From the cell containing the given text, extract its center point as [x, y] coordinate. 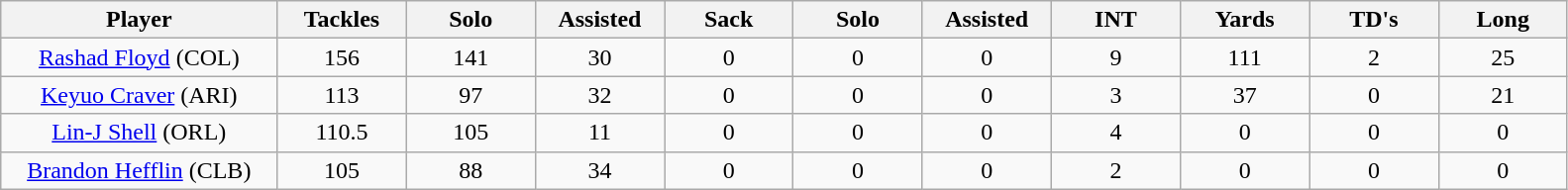
11 [599, 133]
INT [1115, 20]
97 [470, 95]
34 [599, 170]
110.5 [342, 133]
Player [139, 20]
30 [599, 57]
21 [1503, 95]
Keyuo Craver (ARI) [139, 95]
Tackles [342, 20]
9 [1115, 57]
88 [470, 170]
Yards [1245, 20]
Sack [729, 20]
Brandon Hefflin (CLB) [139, 170]
113 [342, 95]
4 [1115, 133]
TD's [1374, 20]
Lin-J Shell (ORL) [139, 133]
32 [599, 95]
141 [470, 57]
25 [1503, 57]
111 [1245, 57]
Long [1503, 20]
3 [1115, 95]
37 [1245, 95]
Rashad Floyd (COL) [139, 57]
156 [342, 57]
